From the cell containing the given text, extract its center point as (x, y) coordinate. 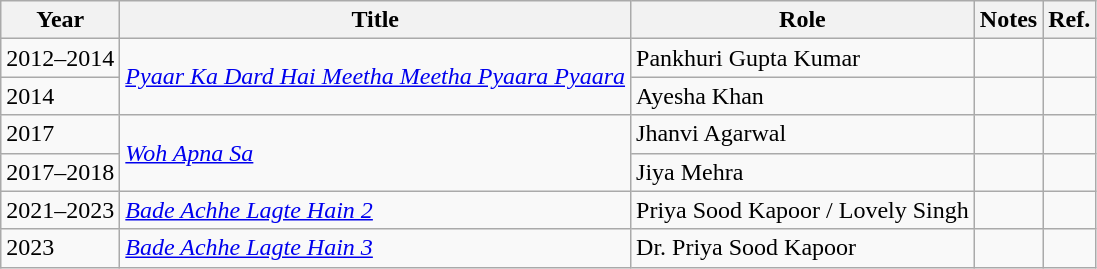
2021–2023 (60, 210)
Bade Achhe Lagte Hain 3 (376, 248)
Notes (1008, 20)
2012–2014 (60, 58)
Priya Sood Kapoor / Lovely Singh (803, 210)
Jhanvi Agarwal (803, 134)
Year (60, 20)
Pankhuri Gupta Kumar (803, 58)
Dr. Priya Sood Kapoor (803, 248)
Pyaar Ka Dard Hai Meetha Meetha Pyaara Pyaara (376, 77)
Bade Achhe Lagte Hain 2 (376, 210)
Role (803, 20)
2017 (60, 134)
2023 (60, 248)
Ayesha Khan (803, 96)
Jiya Mehra (803, 172)
Title (376, 20)
2017–2018 (60, 172)
Woh Apna Sa (376, 153)
Ref. (1070, 20)
2014 (60, 96)
